Locate the cell with the specified text and output its [x, y] center coordinate. 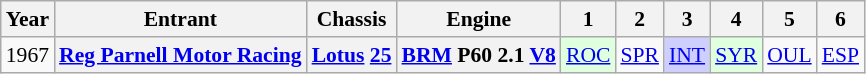
3 [687, 19]
Chassis [352, 19]
SYR [736, 55]
ESP [840, 55]
INT [687, 55]
OUL [789, 55]
Reg Parnell Motor Racing [180, 55]
Entrant [180, 19]
SPR [640, 55]
1967 [28, 55]
5 [789, 19]
2 [640, 19]
ROC [588, 55]
6 [840, 19]
Lotus 25 [352, 55]
4 [736, 19]
Engine [478, 19]
Year [28, 19]
BRM P60 2.1 V8 [478, 55]
1 [588, 19]
